Pinpoint the cell where the given text exists, returning its (X, Y) midpoint coordinate. 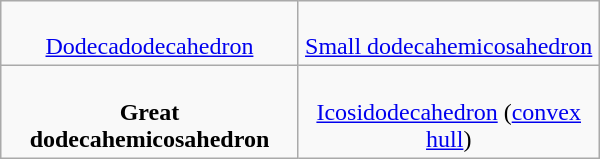
Great dodecahemicosahedron (150, 112)
Small dodecahemicosahedron (448, 34)
Icosidodecahedron (convex hull) (448, 112)
Dodecadodecahedron (150, 34)
